Scan for the cell matching the given text and deliver its (x, y) coordinate at center. 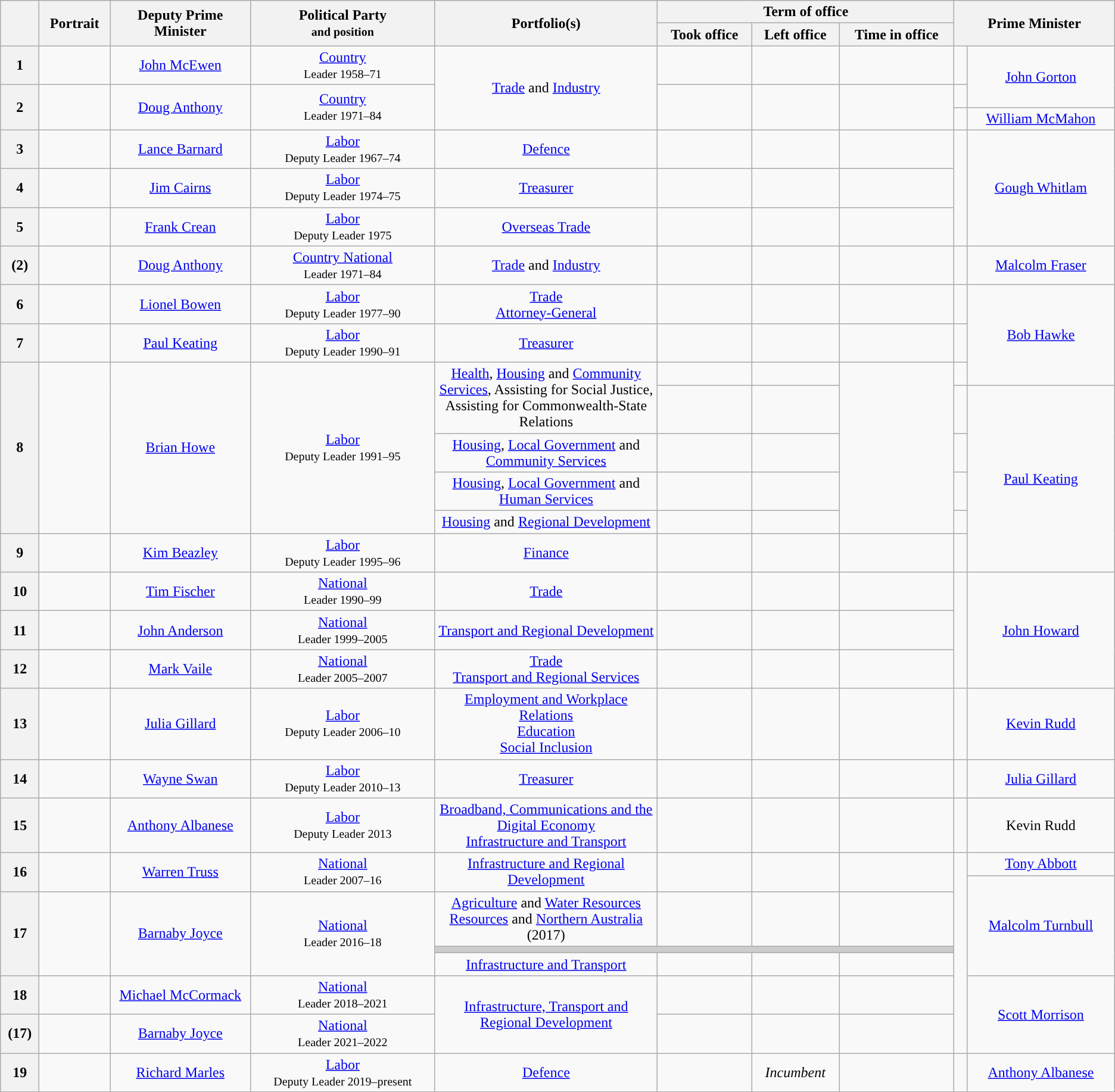
(2) (20, 266)
Labor Deputy Leader 1991–95 (343, 448)
John McEwen (180, 65)
TradeTransport and Regional Services (546, 669)
Housing, Local Government and Community Services (546, 453)
12 (20, 669)
10 (20, 592)
Housing and Regional Development (546, 522)
Country Leader 1958–71 (343, 65)
Tony Abbott (1041, 864)
Labor Deputy Leader 1990–91 (343, 343)
Mark Vaile (180, 669)
14 (20, 779)
National Leader 1990–99 (343, 592)
TradeAttorney-General (546, 304)
Term of office (806, 12)
Infrastructure and Regional Development (546, 872)
Bob Hawke (1041, 335)
19 (20, 1072)
Portfolio(s) (546, 23)
Jim Cairns (180, 188)
John Anderson (180, 630)
Labor Deputy Leader 2013 (343, 825)
Transport and Regional Development (546, 630)
LaborDeputy Leader 2006–10 (343, 724)
Time in office (897, 35)
Wayne Swan (180, 779)
Took office (705, 35)
15 (20, 825)
Broadband, Communications and the Digital EconomyInfrastructure and Transport (546, 825)
Labor Deputy Leader 1995–96 (343, 553)
Labor Deputy Leader 1977–90 (343, 304)
John Gorton (1041, 76)
Prime Minister (1034, 23)
Trade (546, 592)
National Leader 2018–2021 (343, 994)
9 (20, 553)
16 (20, 872)
2 (20, 107)
Infrastructure and Transport (546, 964)
11 (20, 630)
NationalLeader 2016–18 (343, 934)
Deputy Prime Minister (180, 23)
William McMahon (1041, 118)
Scott Morrison (1041, 1014)
Country NationalLeader 1971–84 (343, 266)
Incumbent (796, 1072)
Kim Beazley (180, 553)
17 (20, 934)
3 (20, 149)
Tim Fischer (180, 592)
National Leader 2005–2007 (343, 669)
Country Leader 1971–84 (343, 107)
Political Party and position (343, 23)
Brian Howe (180, 448)
National Leader 2007–16 (343, 872)
5 (20, 226)
Richard Marles (180, 1072)
Portrait (75, 23)
Overseas Trade (546, 226)
Agriculture and Water ResourcesResources and Northern Australia (2017) (546, 919)
7 (20, 343)
Michael McCormack (180, 994)
John Howard (1041, 630)
(17) (20, 1034)
Warren Truss (180, 872)
1 (20, 65)
Infrastructure, Transport and Regional Development (546, 1014)
18 (20, 994)
Left office (796, 35)
National Leader 2021–2022 (343, 1034)
8 (20, 448)
13 (20, 724)
Finance (546, 553)
Gough Whitlam (1041, 188)
Labor Deputy Leader 1974–75 (343, 188)
Labor Deputy Leader 1975 (343, 226)
Lance Barnard (180, 149)
Malcolm Fraser (1041, 266)
Frank Crean (180, 226)
Health, Housing and Community Services, Assisting for Social Justice, Assisting for Commonwealth-State Relations (546, 398)
Labor Deputy Leader 1967–74 (343, 149)
Lionel Bowen (180, 304)
6 (20, 304)
Employment and Workplace RelationsEducationSocial Inclusion (546, 724)
Labor Deputy Leader 2019–present (343, 1072)
National Leader 1999–2005 (343, 630)
Labor Deputy Leader 2010–13 (343, 779)
Housing, Local Government and Human Services (546, 492)
Malcolm Turnbull (1041, 925)
4 (20, 188)
